Locate the cell with the specified text and output its [x, y] center coordinate. 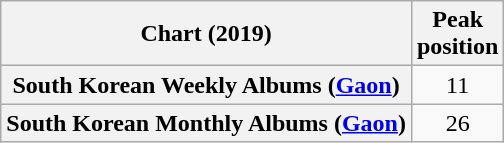
11 [457, 85]
26 [457, 123]
Peakposition [457, 34]
Chart (2019) [206, 34]
South Korean Weekly Albums (Gaon) [206, 85]
South Korean Monthly Albums (Gaon) [206, 123]
